Return the [x, y] coordinate for the center point of the cell that contains the specified text.  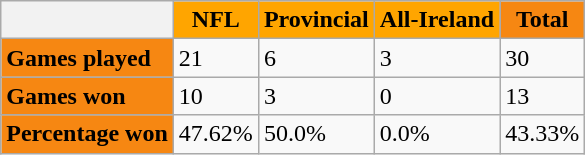
50.0% [316, 134]
Games played [88, 58]
NFL [216, 20]
10 [216, 96]
All-Ireland [436, 20]
0 [436, 96]
13 [542, 96]
Provincial [316, 20]
21 [216, 58]
6 [316, 58]
43.33% [542, 134]
Total [542, 20]
Percentage won [88, 134]
47.62% [216, 134]
0.0% [436, 134]
30 [542, 58]
Games won [88, 96]
